Find where the given text appears and provide that cell's center as (x, y) coordinate. 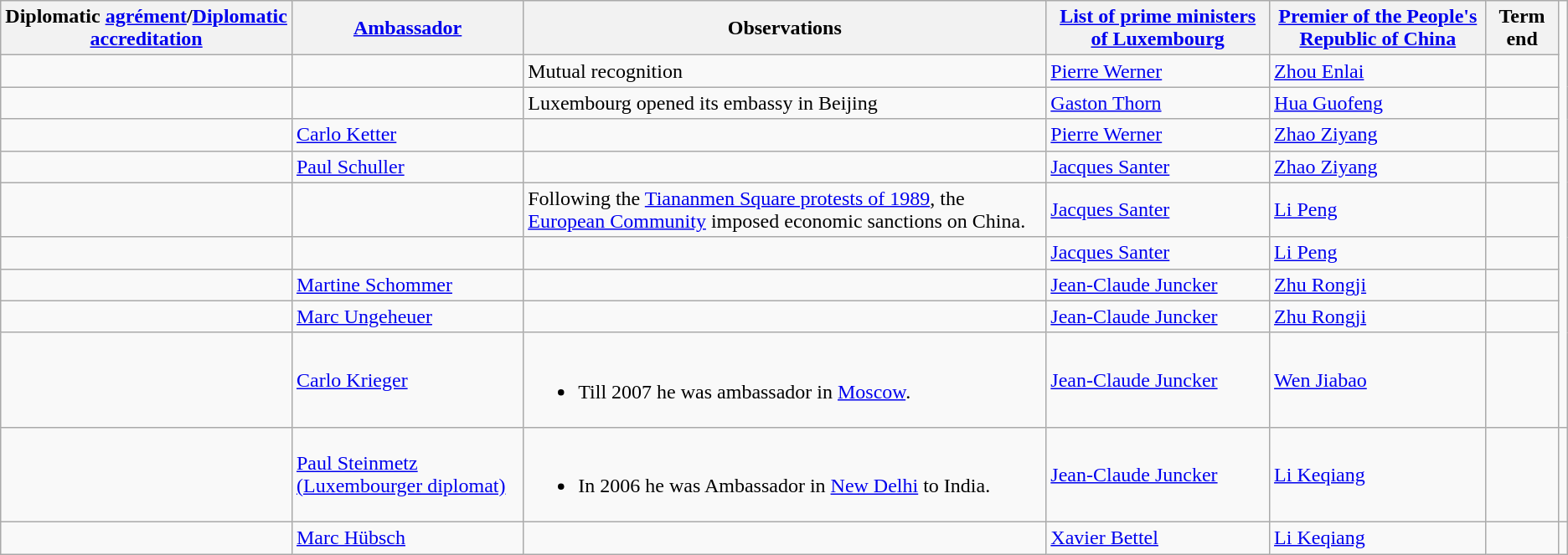
Carlo Ketter (407, 135)
Term end (1522, 28)
Xavier Bettel (1158, 537)
Paul Steinmetz (Luxembourger diplomat) (407, 474)
Marc Hübsch (407, 537)
Mutual recognition (785, 71)
Hua Guofeng (1378, 103)
Martine Schommer (407, 285)
Wen Jiabao (1378, 380)
Paul Schuller (407, 167)
Following the Tiananmen Square protests of 1989, the European Community imposed economic sanctions on China. (785, 209)
Till 2007 he was ambassador in Moscow. (785, 380)
Zhou Enlai (1378, 71)
Ambassador (407, 28)
Luxembourg opened its embassy in Beijing (785, 103)
Carlo Krieger (407, 380)
Gaston Thorn (1158, 103)
In 2006 he was Ambassador in New Delhi to India. (785, 474)
Diplomatic agrément/Diplomatic accreditation (147, 28)
Observations (785, 28)
Marc Ungeheuer (407, 316)
List of prime ministers of Luxembourg (1158, 28)
Premier of the People's Republic of China (1378, 28)
